Scan for the cell matching the given text and deliver its (x, y) coordinate at center. 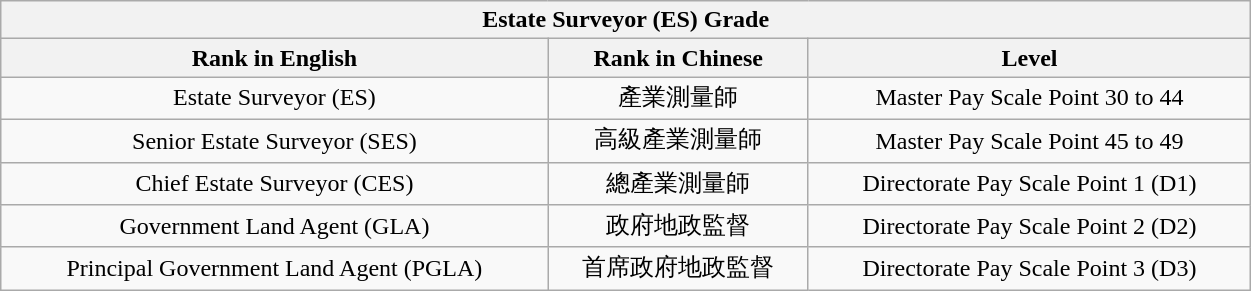
Level (1029, 58)
Senior Estate Surveyor (SES) (274, 140)
首席政府地政監督 (678, 268)
Directorate Pay Scale Point 2 (D2) (1029, 226)
Principal Government Land Agent (PGLA) (274, 268)
Government Land Agent (GLA) (274, 226)
Rank in Chinese (678, 58)
Estate Surveyor (ES) Grade (626, 20)
產業測量師 (678, 98)
Directorate Pay Scale Point 1 (D1) (1029, 184)
Master Pay Scale Point 30 to 44 (1029, 98)
總產業測量師 (678, 184)
政府地政監督 (678, 226)
Estate Surveyor (ES) (274, 98)
高級產業測量師 (678, 140)
Chief Estate Surveyor (CES) (274, 184)
Master Pay Scale Point 45 to 49 (1029, 140)
Directorate Pay Scale Point 3 (D3) (1029, 268)
Rank in English (274, 58)
